Extract the (x, y) coordinate from the center of the cell holding the provided text.  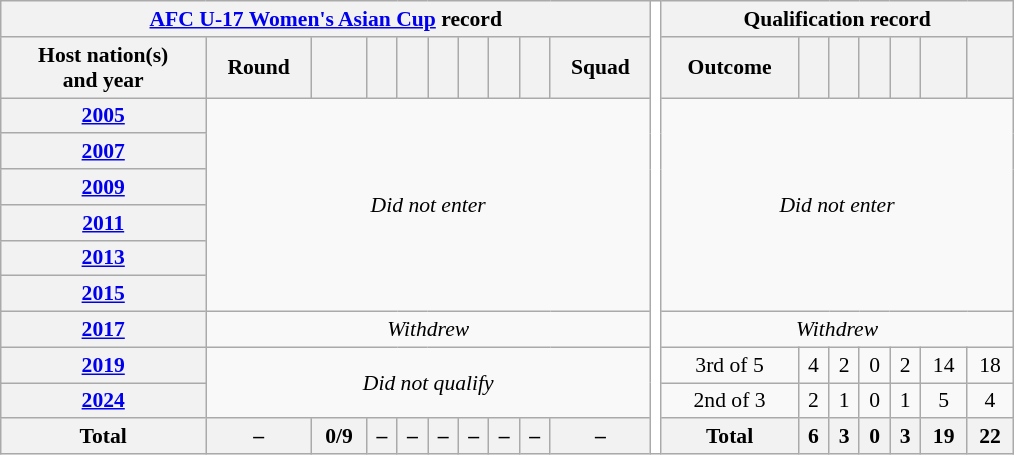
Round (259, 68)
AFC U-17 Women's Asian Cup record (326, 19)
14 (943, 365)
2nd of 3 (730, 401)
6 (814, 437)
2009 (104, 187)
Did not qualify (428, 382)
2015 (104, 294)
Host nation(s)and year (104, 68)
2005 (104, 116)
Squad (600, 68)
0/9 (340, 437)
Qualification record (837, 19)
2007 (104, 152)
22 (990, 437)
2019 (104, 365)
18 (990, 365)
5 (943, 401)
2017 (104, 330)
2011 (104, 223)
3rd of 5 (730, 365)
2013 (104, 258)
19 (943, 437)
2024 (104, 401)
Outcome (730, 68)
